Pinpoint the cell where the given text exists, returning its (x, y) midpoint coordinate. 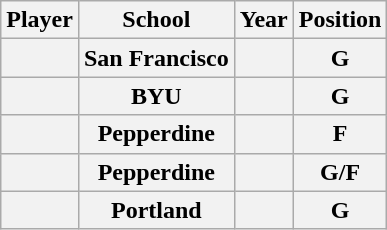
San Francisco (156, 58)
BYU (156, 96)
Player (40, 20)
Year (264, 20)
Position (340, 20)
F (340, 134)
G/F (340, 172)
School (156, 20)
Portland (156, 210)
